Capture the cell that displays the provided text and extract its [X, Y] central coordinate. 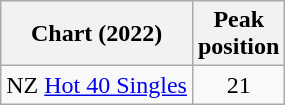
21 [238, 85]
Peakposition [238, 34]
NZ Hot 40 Singles [97, 85]
Chart (2022) [97, 34]
